Return the [X, Y] coordinate for the center point of the cell that contains the specified text.  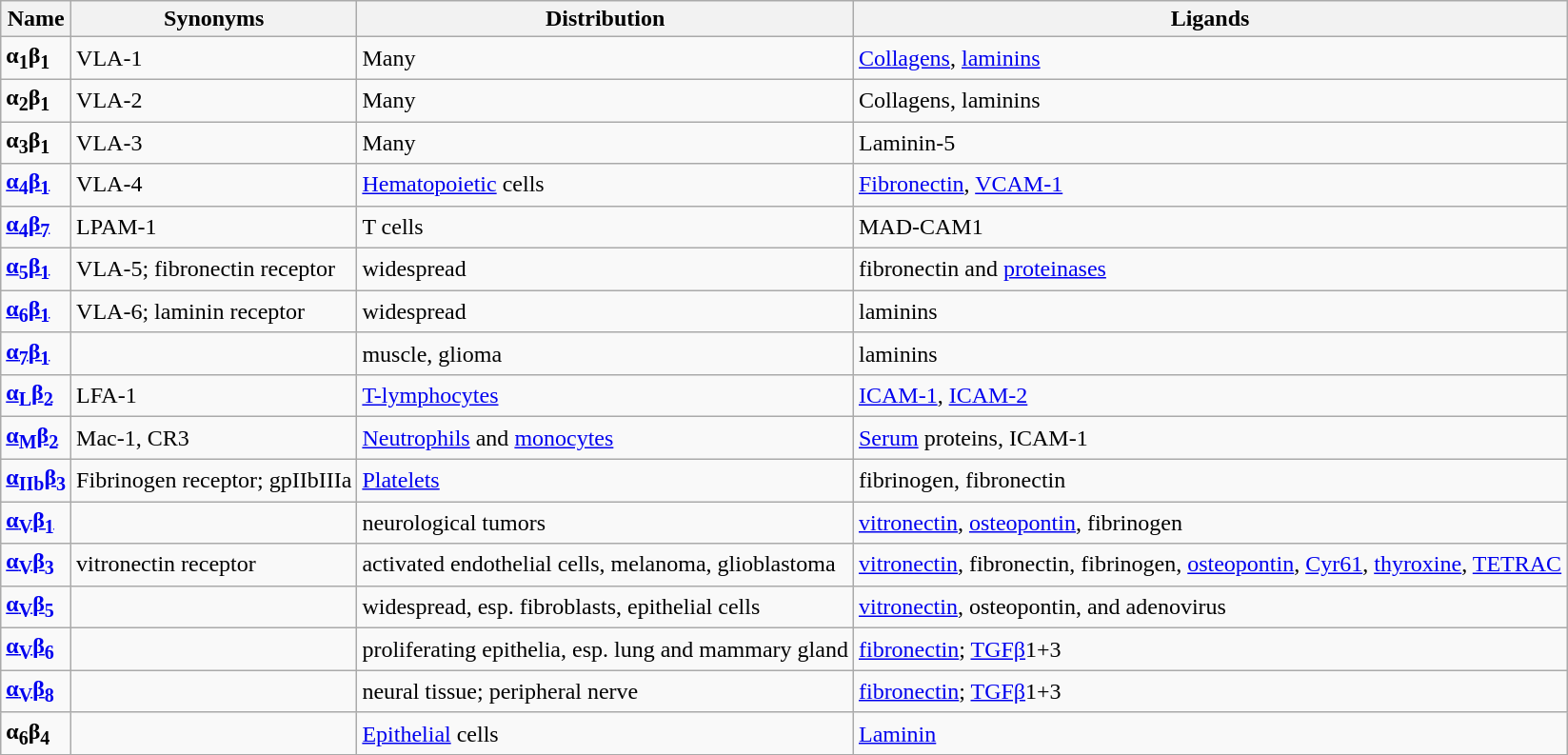
αVβ8 [36, 691]
proliferating epithelia, esp. lung and mammary gland [605, 649]
Synonyms [214, 19]
Neutrophils and monocytes [605, 438]
VLA-4 [214, 185]
VLA-5; fibronectin receptor [214, 269]
T-lymphocytes [605, 396]
VLA-3 [214, 143]
fibronectin and proteinases [1209, 269]
Epithelial cells [605, 733]
vitronectin, osteopontin, and adenovirus [1209, 606]
Name [36, 19]
α4β7 [36, 227]
LPAM-1 [214, 227]
α6β1 [36, 311]
α6β4 [36, 733]
α4β1 [36, 185]
Laminin [1209, 733]
Laminin-5 [1209, 143]
vitronectin receptor [214, 565]
vitronectin, osteopontin, fibrinogen [1209, 523]
α7β1 [36, 353]
VLA-6; laminin receptor [214, 311]
Ligands [1209, 19]
neural tissue; peripheral nerve [605, 691]
vitronectin, fibronectin, fibrinogen, osteopontin, Cyr61, thyroxine, TETRAC [1209, 565]
Hematopoietic cells [605, 185]
αVβ5 [36, 606]
αVβ1 [36, 523]
neurological tumors [605, 523]
T cells [605, 227]
Distribution [605, 19]
αVβ6 [36, 649]
VLA-1 [214, 58]
αMβ2 [36, 438]
αIIbβ3 [36, 480]
MAD-CAM1 [1209, 227]
LFA-1 [214, 396]
αLβ2 [36, 396]
VLA-2 [214, 100]
αVβ3 [36, 565]
α1β1 [36, 58]
widespread, esp. fibroblasts, epithelial cells [605, 606]
Fibronectin, VCAM-1 [1209, 185]
ICAM-1, ICAM-2 [1209, 396]
α2β1 [36, 100]
α3β1 [36, 143]
Fibrinogen receptor; gpIIbIIIa [214, 480]
activated endothelial cells, melanoma, glioblastoma [605, 565]
Mac-1, CR3 [214, 438]
fibrinogen, fibronectin [1209, 480]
Platelets [605, 480]
α5β1 [36, 269]
muscle, glioma [605, 353]
Serum proteins, ICAM-1 [1209, 438]
